Scan for the cell matching the given text and deliver its (x, y) coordinate at center. 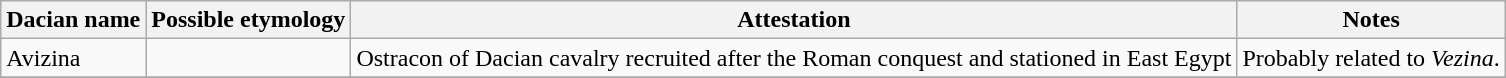
Attestation (794, 20)
Avizina (74, 58)
Notes (1371, 20)
Ostracon of Dacian cavalry recruited after the Roman conquest and stationed in East Egypt (794, 58)
Probably related to Vezina. (1371, 58)
Possible etymology (248, 20)
Dacian name (74, 20)
